Detect which cell encompasses the target text, then output its (X, Y) center coordinate. 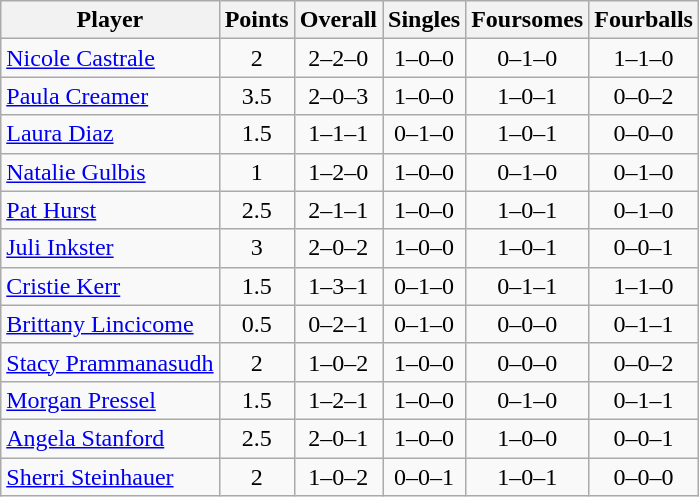
Brittany Lincicome (110, 324)
Player (110, 20)
Paula Creamer (110, 96)
Natalie Gulbis (110, 172)
Angela Stanford (110, 438)
Overall (338, 20)
2–1–1 (338, 210)
Stacy Prammanasudh (110, 362)
1–2–1 (338, 400)
Points (256, 20)
Cristie Kerr (110, 286)
0–2–1 (338, 324)
Nicole Castrale (110, 58)
3.5 (256, 96)
2–0–1 (338, 438)
1–2–0 (338, 172)
Fourballs (644, 20)
Singles (424, 20)
2–0–2 (338, 248)
0.5 (256, 324)
Pat Hurst (110, 210)
Laura Diaz (110, 134)
Juli Inkster (110, 248)
2–2–0 (338, 58)
3 (256, 248)
Morgan Pressel (110, 400)
Sherri Steinhauer (110, 477)
2–0–3 (338, 96)
1–3–1 (338, 286)
1–1–1 (338, 134)
Foursomes (528, 20)
1 (256, 172)
